Return [x, y] of the center of cell containing provided text 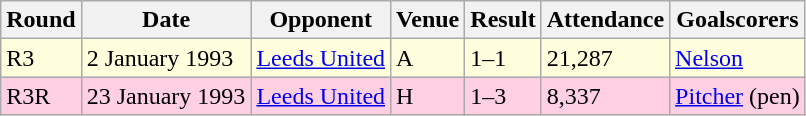
8,337 [605, 96]
21,287 [605, 58]
R3 [41, 58]
Pitcher (pen) [738, 96]
1–1 [503, 58]
H [428, 96]
Venue [428, 20]
Result [503, 20]
A [428, 58]
Goalscorers [738, 20]
Nelson [738, 58]
Date [166, 20]
23 January 1993 [166, 96]
Attendance [605, 20]
Round [41, 20]
Opponent [321, 20]
1–3 [503, 96]
R3R [41, 96]
2 January 1993 [166, 58]
